Locate the cell with the specified text and output its (X, Y) center coordinate. 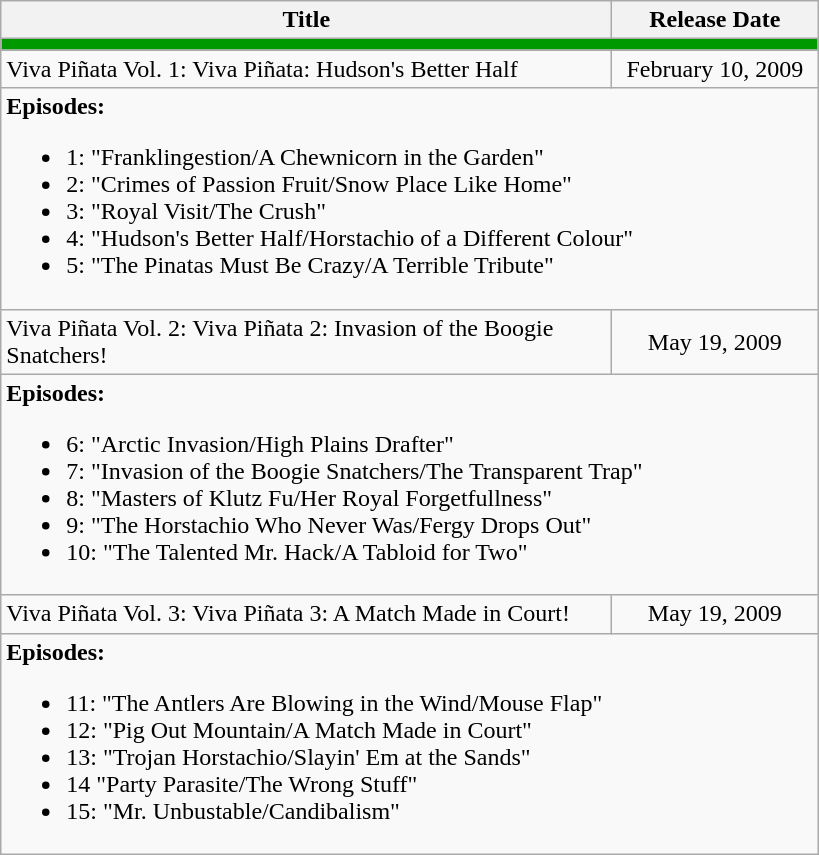
Viva Piñata Vol. 2: Viva Piñata 2: Invasion of the Boogie Snatchers! (306, 342)
Release Date (715, 20)
February 10, 2009 (715, 69)
Title (306, 20)
Viva Piñata Vol. 3: Viva Piñata 3: A Match Made in Court! (306, 614)
Viva Piñata Vol. 1: Viva Piñata: Hudson's Better Half (306, 69)
